For the text-containing cell, return its midpoint in [X, Y] coordinate format. 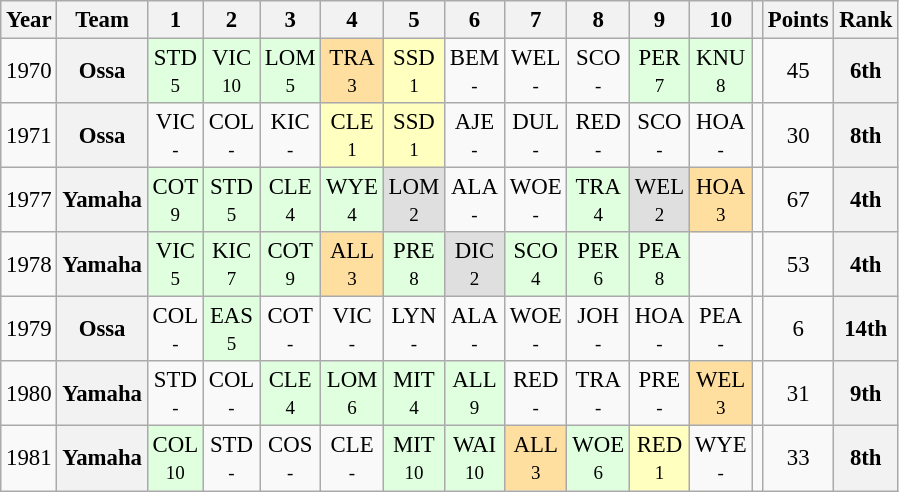
1970 [29, 72]
DIC2 [474, 264]
Rank [866, 20]
WYE4 [352, 200]
MIT10 [414, 458]
WAI10 [474, 458]
KIC- [290, 136]
PER7 [659, 72]
SCO4 [535, 264]
LOM6 [352, 394]
1978 [29, 264]
MIT4 [414, 394]
PEA8 [659, 264]
8 [598, 20]
CLE- [352, 458]
30 [798, 136]
WEL- [535, 72]
Team [102, 20]
KIC7 [231, 264]
9th [866, 394]
14th [866, 330]
1981 [29, 458]
67 [798, 200]
1980 [29, 394]
VIC10 [231, 72]
PER6 [598, 264]
TRA4 [598, 200]
DUL- [535, 136]
1971 [29, 136]
EAS5 [231, 330]
9 [659, 20]
LYN- [414, 330]
3 [290, 20]
PRE8 [414, 264]
31 [798, 394]
COT- [290, 330]
45 [798, 72]
JOH- [598, 330]
WEL3 [720, 394]
1979 [29, 330]
KNU8 [720, 72]
1 [175, 20]
WYE- [720, 458]
HOA3 [720, 200]
WOE6 [598, 458]
ALL9 [474, 394]
PRE- [659, 394]
COS- [290, 458]
33 [798, 458]
LOM2 [414, 200]
TRA- [598, 394]
4 [352, 20]
BEM- [474, 72]
PEA- [720, 330]
COL10 [175, 458]
AJE- [474, 136]
1977 [29, 200]
LOM5 [290, 72]
WEL2 [659, 200]
10 [720, 20]
VIC5 [175, 264]
RED1 [659, 458]
6th [866, 72]
Year [29, 20]
2 [231, 20]
CLE1 [352, 136]
53 [798, 264]
7 [535, 20]
5 [414, 20]
Points [798, 20]
TRA3 [352, 72]
